Detect which cell encompasses the target text, then output its [X, Y] center coordinate. 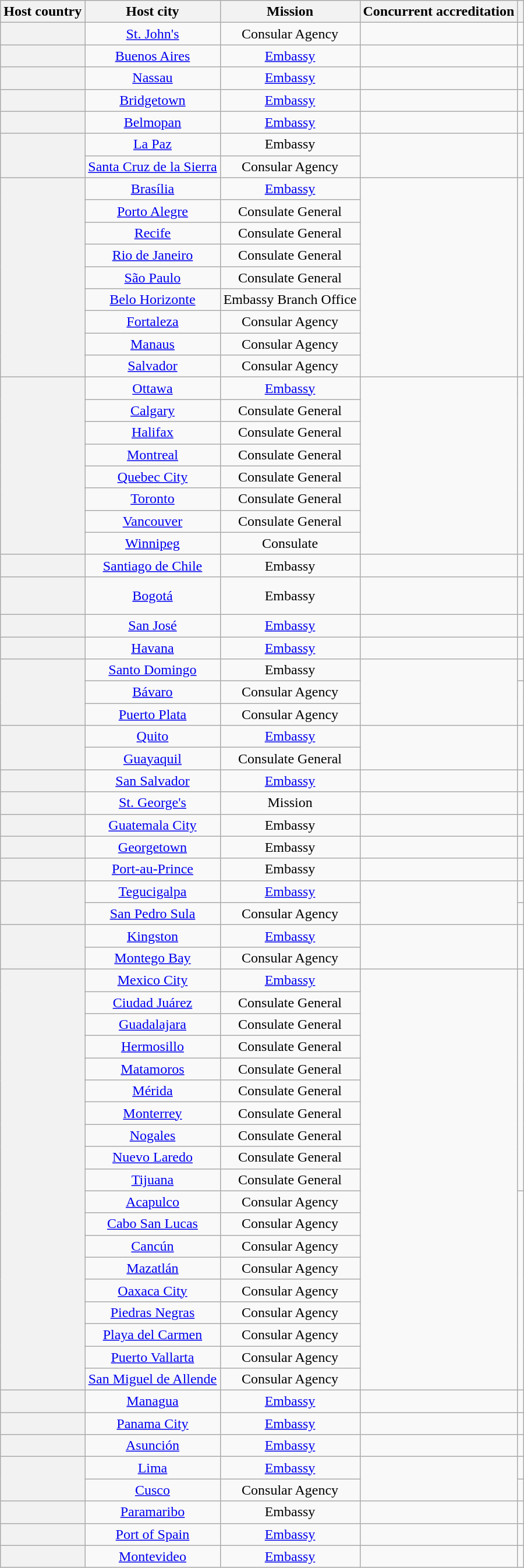
Playa del Carmen [153, 1335]
Toronto [153, 499]
Rio de Janeiro [153, 255]
Cabo San Lucas [153, 1224]
Panama City [153, 1424]
Tijuana [153, 1180]
Hermosillo [153, 1047]
Winnipeg [153, 543]
Mérida [153, 1091]
Belo Horizonte [153, 300]
Fortaleza [153, 322]
St. John's [153, 34]
Monterrey [153, 1113]
Guadalajara [153, 1025]
Oaxaca City [153, 1290]
Paramaribo [153, 1512]
Guatemala City [153, 825]
Salvador [153, 366]
São Paulo [153, 278]
Ciudad Juárez [153, 1002]
Piedras Negras [153, 1312]
Havana [153, 648]
Host city [153, 12]
Host country [43, 12]
Santo Domingo [153, 670]
Tegucigalpa [153, 891]
St. George's [153, 803]
Buenos Aires [153, 56]
Bogotá [153, 595]
Montego Bay [153, 958]
Santa Cruz de la Sierra [153, 167]
Manaus [153, 344]
Guayaquil [153, 759]
San Miguel de Allende [153, 1379]
Matamoros [153, 1069]
Nassau [153, 78]
Porto Alegre [153, 211]
Montreal [153, 455]
Calgary [153, 410]
Concurrent accreditation [439, 12]
Port of Spain [153, 1534]
Puerto Plata [153, 714]
Brasília [153, 189]
Quebec City [153, 477]
Halifax [153, 433]
Acapulco [153, 1202]
San Pedro Sula [153, 914]
Nogales [153, 1135]
San Salvador [153, 781]
Quito [153, 737]
Asunción [153, 1446]
Bridgetown [153, 100]
Belmopan [153, 122]
La Paz [153, 144]
Mazatlán [153, 1268]
Mexico City [153, 980]
Nuevo Laredo [153, 1158]
Port-au-Prince [153, 869]
Embassy Branch Office [290, 300]
San José [153, 625]
Montevideo [153, 1556]
Vancouver [153, 521]
Recife [153, 233]
Managua [153, 1401]
Ottawa [153, 388]
Lima [153, 1468]
Puerto Vallarta [153, 1357]
Georgetown [153, 847]
Kingston [153, 936]
Cusco [153, 1490]
Santiago de Chile [153, 565]
Consulate [290, 543]
Bávaro [153, 692]
Cancún [153, 1246]
